Search for the cell housing the specified text and yield its (X, Y) center coordinate. 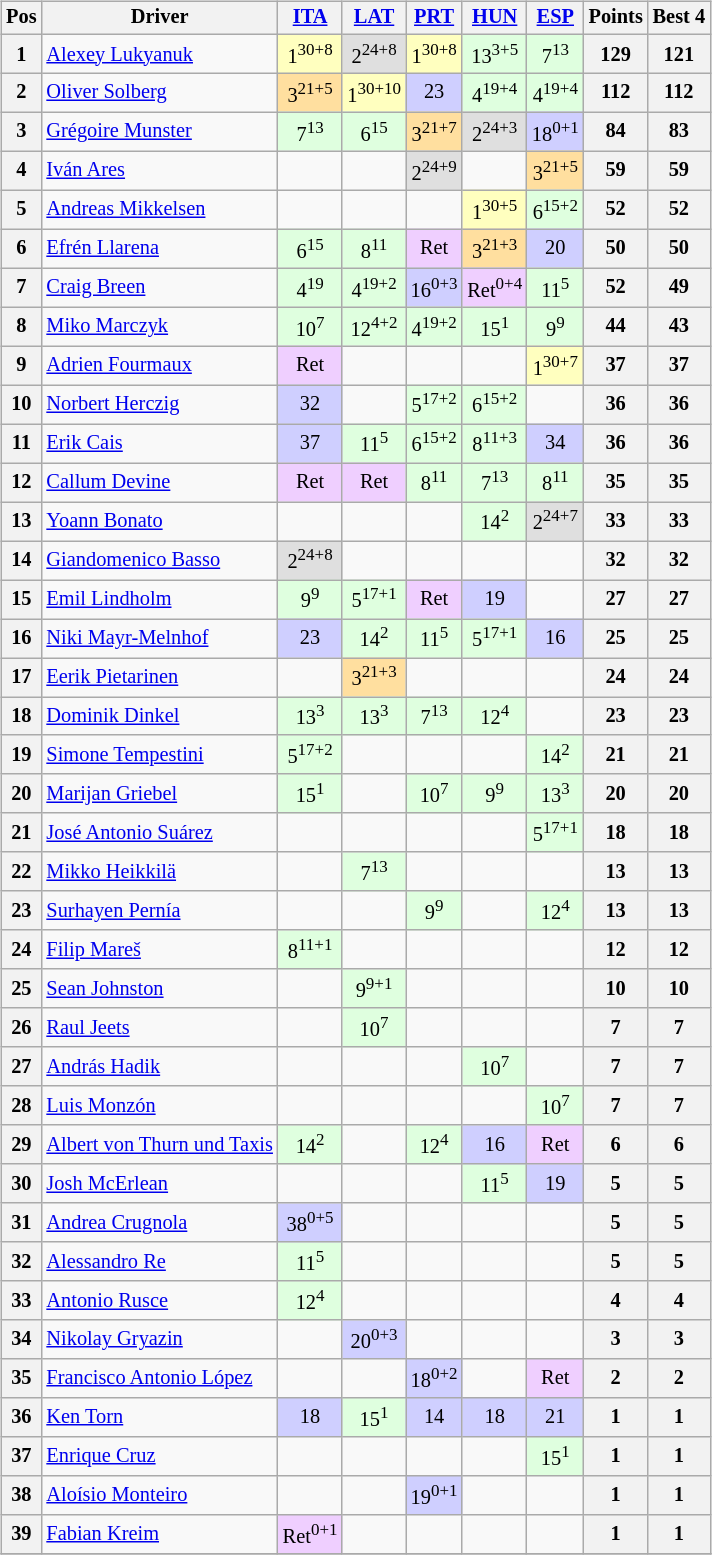
HUN (494, 18)
Emil Lindholm (159, 600)
811+1 (310, 950)
30 (21, 1184)
419 (310, 288)
Alexey Lukyanuk (159, 54)
Antonio Rusce (159, 1300)
Best 4 (679, 18)
Surhayen Pernía (159, 910)
29 (21, 1144)
ESP (556, 18)
Alessandro Re (159, 1262)
Giandomenico Basso (159, 560)
Ret0+1 (310, 1534)
Efrén Llarena (159, 248)
84 (616, 132)
43 (679, 326)
Filip Mareš (159, 950)
Marijan Griebel (159, 794)
Norbert Herczig (159, 404)
Driver (159, 18)
Grégoire Munster (159, 132)
11 (21, 444)
Francisco Antonio López (159, 1378)
180+2 (434, 1378)
Erik Cais (159, 444)
8 (21, 326)
321+7 (434, 132)
200+3 (374, 1340)
Eerik Pietarinen (159, 678)
Andreas Mikkelsen (159, 210)
Niki Mayr-Melnhof (159, 638)
Josh McErlean (159, 1184)
190+1 (434, 1496)
224+7 (556, 522)
121 (679, 54)
Enrique Cruz (159, 1456)
124+2 (374, 326)
Aloísio Monteiro (159, 1496)
129 (616, 54)
Luis Monzón (159, 1106)
Adrien Fourmaux (159, 366)
Ken Torn (159, 1418)
Oliver Solberg (159, 92)
38 (21, 1496)
Sean Johnston (159, 988)
130+10 (374, 92)
Albert von Thurn und Taxis (159, 1144)
András Hadik (159, 1066)
Iván Ares (159, 170)
811+3 (494, 444)
José Antonio Suárez (159, 832)
83 (679, 132)
380+5 (310, 1222)
180+1 (556, 132)
ITA (310, 18)
15 (21, 600)
22 (21, 872)
130+7 (556, 366)
Simone Tempestini (159, 754)
9 (21, 366)
Fabian Kreim (159, 1534)
133+5 (494, 54)
26 (21, 1028)
Points (616, 18)
Callum Devine (159, 482)
PRT (434, 18)
LAT (374, 18)
Ret0+4 (494, 288)
224+9 (434, 170)
Craig Breen (159, 288)
Raul Jeets (159, 1028)
Miko Marczyk (159, 326)
99+1 (374, 988)
Andrea Crugnola (159, 1222)
44 (616, 326)
28 (21, 1106)
Nikolay Gryazin (159, 1340)
17 (21, 678)
Dominik Dinkel (159, 716)
Mikko Heikkilä (159, 872)
39 (21, 1534)
49 (679, 288)
Yoann Bonato (159, 522)
224+3 (494, 132)
31 (21, 1222)
160+3 (434, 288)
Pos (21, 18)
130+5 (494, 210)
